Detect which cell encompasses the target text, then output its (x, y) center coordinate. 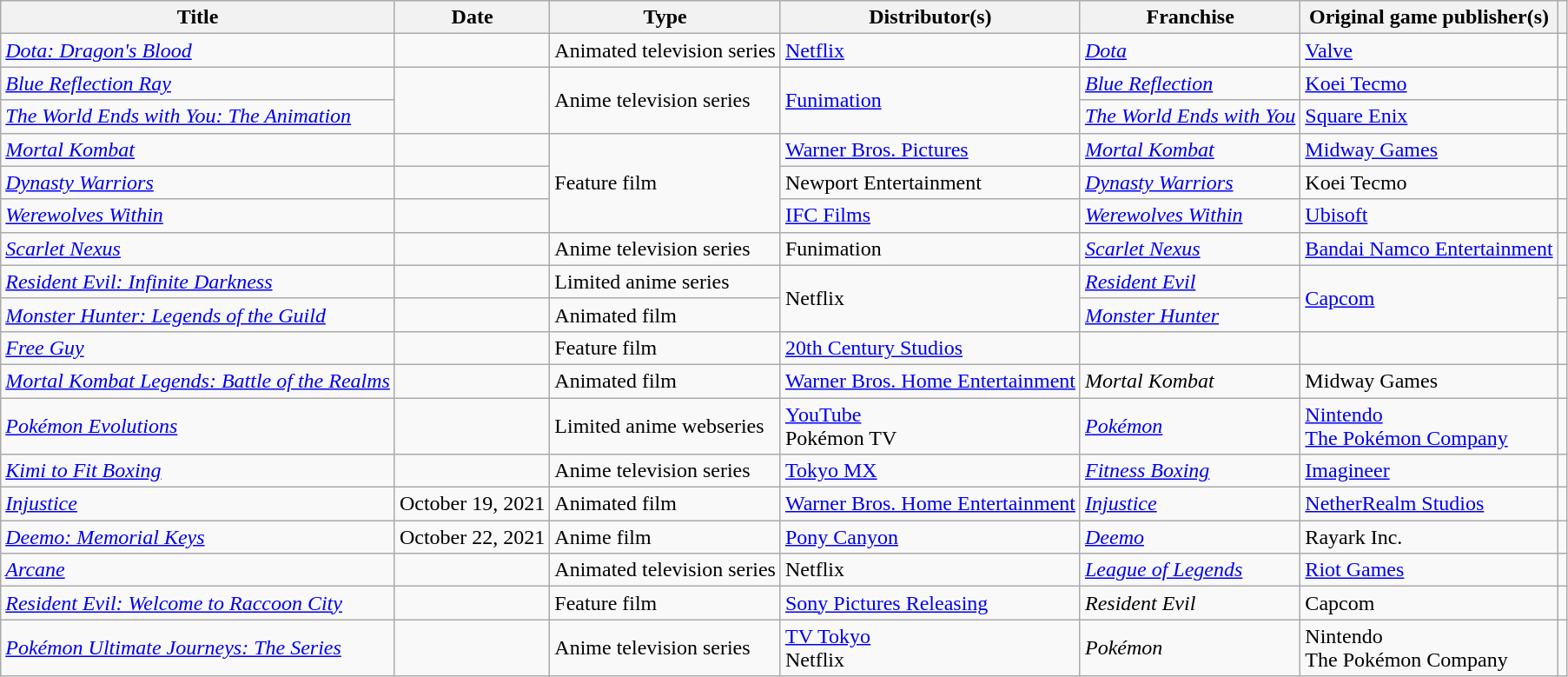
Deemo: Memorial Keys (198, 537)
Mortal Kombat Legends: Battle of the Realms (198, 381)
Original game publisher(s) (1429, 17)
Bandai Namco Entertainment (1429, 249)
Pony Canyon (930, 537)
The World Ends with You (1190, 116)
Imagineer (1429, 471)
TV Tokyo Netflix (930, 648)
Arcane (198, 570)
Pokémon Evolutions (198, 426)
Monster Hunter: Legends of the Guild (198, 315)
The World Ends with You: The Animation (198, 116)
Rayark Inc. (1429, 537)
Franchise (1190, 17)
20th Century Studios (930, 348)
Fitness Boxing (1190, 471)
Kimi to Fit Boxing (198, 471)
Warner Bros. Pictures (930, 149)
Blue Reflection Ray (198, 83)
Valve (1429, 50)
Tokyo MX (930, 471)
Limited anime series (665, 282)
Dota (1190, 50)
Deemo (1190, 537)
Square Enix (1429, 116)
Anime film (665, 537)
October 19, 2021 (472, 504)
Free Guy (198, 348)
Date (472, 17)
Newport Entertainment (930, 183)
Limited anime webseries (665, 426)
YouTubePokémon TV (930, 426)
Title (198, 17)
Type (665, 17)
Blue Reflection (1190, 83)
NetherRealm Studios (1429, 504)
Resident Evil: Infinite Darkness (198, 282)
Resident Evil: Welcome to Raccoon City (198, 603)
League of Legends (1190, 570)
Sony Pictures Releasing (930, 603)
October 22, 2021 (472, 537)
Dota: Dragon's Blood (198, 50)
Riot Games (1429, 570)
IFC Films (930, 216)
Monster Hunter (1190, 315)
Distributor(s) (930, 17)
Ubisoft (1429, 216)
Pokémon Ultimate Journeys: The Series (198, 648)
